Return (x, y) of the center of cell containing provided text 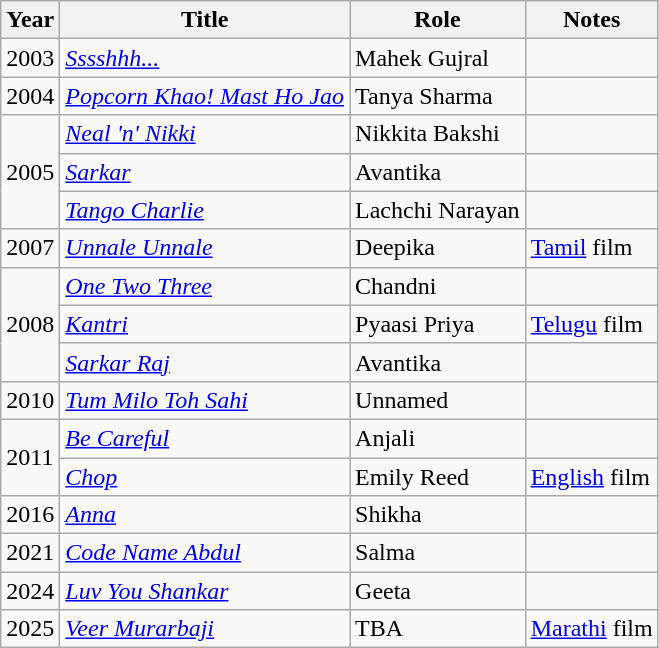
2011 (30, 457)
Salma (438, 553)
Deepika (438, 248)
Marathi film (592, 629)
Chandni (438, 286)
2024 (30, 591)
Shikha (438, 515)
Unnamed (438, 400)
2003 (30, 58)
2005 (30, 172)
Mahek Gujral (438, 58)
Emily Reed (438, 477)
Luv You Shankar (205, 591)
Code Name Abdul (205, 553)
Neal 'n' Nikki (205, 134)
2021 (30, 553)
Title (205, 20)
Geeta (438, 591)
English film (592, 477)
2010 (30, 400)
Be Careful (205, 438)
Notes (592, 20)
Tanya Sharma (438, 96)
Tango Charlie (205, 210)
Veer Murarbaji (205, 629)
Nikkita Bakshi (438, 134)
2004 (30, 96)
Pyaasi Priya (438, 324)
One Two Three (205, 286)
Unnale Unnale (205, 248)
Sarkar (205, 172)
Tamil film (592, 248)
2025 (30, 629)
TBA (438, 629)
Anna (205, 515)
Sssshhh... (205, 58)
Lachchi Narayan (438, 210)
Telugu film (592, 324)
Anjali (438, 438)
Chop (205, 477)
Year (30, 20)
Kantri (205, 324)
2008 (30, 324)
2007 (30, 248)
2016 (30, 515)
Popcorn Khao! Mast Ho Jao (205, 96)
Tum Milo Toh Sahi (205, 400)
Role (438, 20)
Sarkar Raj (205, 362)
